Extract the (X, Y) coordinate from the center of the cell holding the provided text.  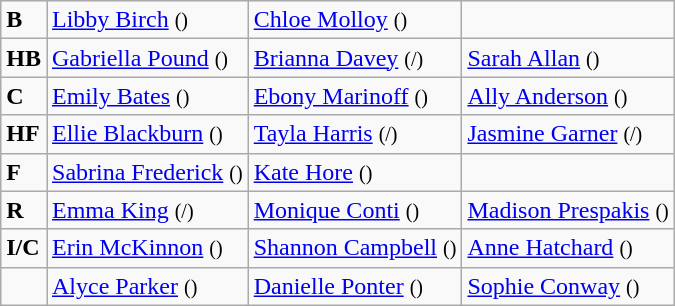
Erin McKinnon () (147, 248)
Brianna Davey (/) (355, 58)
Madison Prespakis () (568, 210)
Monique Conti () (355, 210)
Anne Hatchard () (568, 248)
Alyce Parker () (147, 286)
Emma King (/) (147, 210)
R (24, 210)
HB (24, 58)
Sabrina Frederick () (147, 172)
I/C (24, 248)
Libby Birch () (147, 20)
C (24, 96)
Danielle Ponter () (355, 286)
Jasmine Garner (/) (568, 134)
Sarah Allan () (568, 58)
Shannon Campbell () (355, 248)
HF (24, 134)
Gabriella Pound () (147, 58)
Kate Hore () (355, 172)
F (24, 172)
Emily Bates () (147, 96)
Chloe Molloy () (355, 20)
Tayla Harris (/) (355, 134)
B (24, 20)
Ebony Marinoff () (355, 96)
Ally Anderson () (568, 96)
Ellie Blackburn () (147, 134)
Sophie Conway () (568, 286)
